Identify which cell holds the provided text, then report its [x, y] central coordinate. 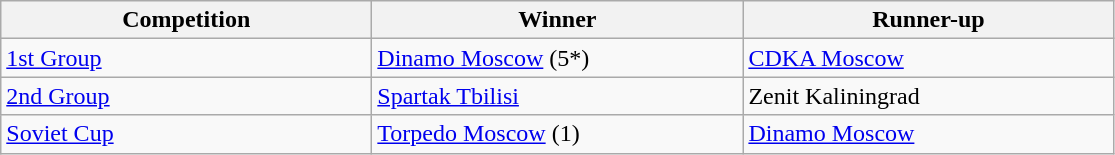
Torpedo Moscow (1) [558, 134]
Dinamo Moscow (5*) [558, 58]
Dinamo Moscow [928, 134]
2nd Group [186, 96]
Soviet Cup [186, 134]
CDKA Moscow [928, 58]
Runner-up [928, 20]
1st Group [186, 58]
Winner [558, 20]
Zenit Kaliningrad [928, 96]
Spartak Tbilisi [558, 96]
Competition [186, 20]
